Search for the cell housing the specified text and yield its (x, y) center coordinate. 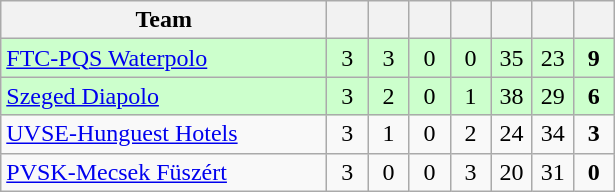
Team (164, 20)
29 (552, 96)
31 (552, 172)
34 (552, 134)
PVSK-Mecsek Füszért (164, 172)
FTC-PQS Waterpolo (164, 58)
38 (512, 96)
35 (512, 58)
6 (594, 96)
Szeged Diapolo (164, 96)
UVSE-Hunguest Hotels (164, 134)
20 (512, 172)
9 (594, 58)
24 (512, 134)
23 (552, 58)
